Scan for the cell matching the given text and deliver its (x, y) coordinate at center. 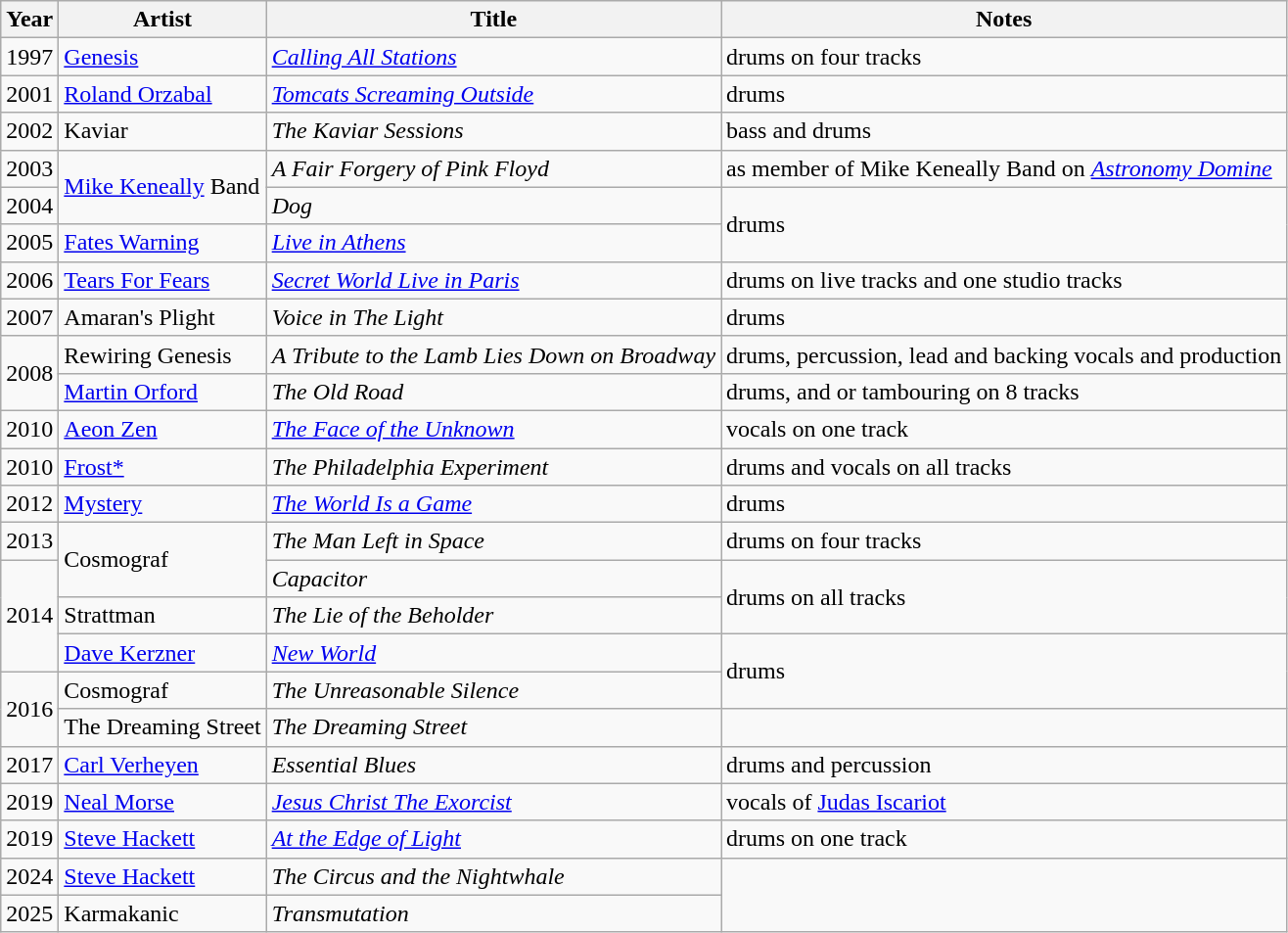
The Philadelphia Experiment (493, 467)
Rewiring Genesis (162, 354)
2005 (29, 243)
Dave Kerzner (162, 653)
Calling All Stations (493, 57)
Live in Athens (493, 243)
2016 (29, 709)
2014 (29, 616)
2024 (29, 876)
as member of Mike Keneally Band on Astronomy Domine (1004, 168)
Neal Morse (162, 802)
Karmakanic (162, 913)
Tomcats Screaming Outside (493, 94)
Jesus Christ The Exorcist (493, 802)
The Kaviar Sessions (493, 131)
A Tribute to the Lamb Lies Down on Broadway (493, 354)
2008 (29, 373)
2004 (29, 206)
Mystery (162, 504)
drums on live tracks and one studio tracks (1004, 280)
A Fair Forgery of Pink Floyd (493, 168)
The World Is a Game (493, 504)
drums on one track (1004, 839)
drums and percussion (1004, 765)
2013 (29, 541)
Amaran's Plight (162, 317)
Notes (1004, 20)
2006 (29, 280)
The Unreasonable Silence (493, 690)
drums, percussion, lead and backing vocals and production (1004, 354)
Title (493, 20)
Tears For Fears (162, 280)
Secret World Live in Paris (493, 280)
2017 (29, 765)
vocals on one track (1004, 429)
Essential Blues (493, 765)
2003 (29, 168)
The Lie of the Beholder (493, 616)
Strattman (162, 616)
bass and drums (1004, 131)
vocals of Judas Iscariot (1004, 802)
Fates Warning (162, 243)
Frost* (162, 467)
2007 (29, 317)
Aeon Zen (162, 429)
2001 (29, 94)
Year (29, 20)
The Circus and the Nightwhale (493, 876)
1997 (29, 57)
Roland Orzabal (162, 94)
The Old Road (493, 392)
Voice in The Light (493, 317)
2002 (29, 131)
Transmutation (493, 913)
drums and vocals on all tracks (1004, 467)
Genesis (162, 57)
The Man Left in Space (493, 541)
The Face of the Unknown (493, 429)
Dog (493, 206)
Kaviar (162, 131)
Artist (162, 20)
2012 (29, 504)
drums, and or tambouring on 8 tracks (1004, 392)
drums on all tracks (1004, 597)
Capacitor (493, 579)
2025 (29, 913)
Carl Verheyen (162, 765)
At the Edge of Light (493, 839)
New World (493, 653)
Mike Keneally Band (162, 187)
Martin Orford (162, 392)
